Detect which cell encompasses the target text, then output its [x, y] center coordinate. 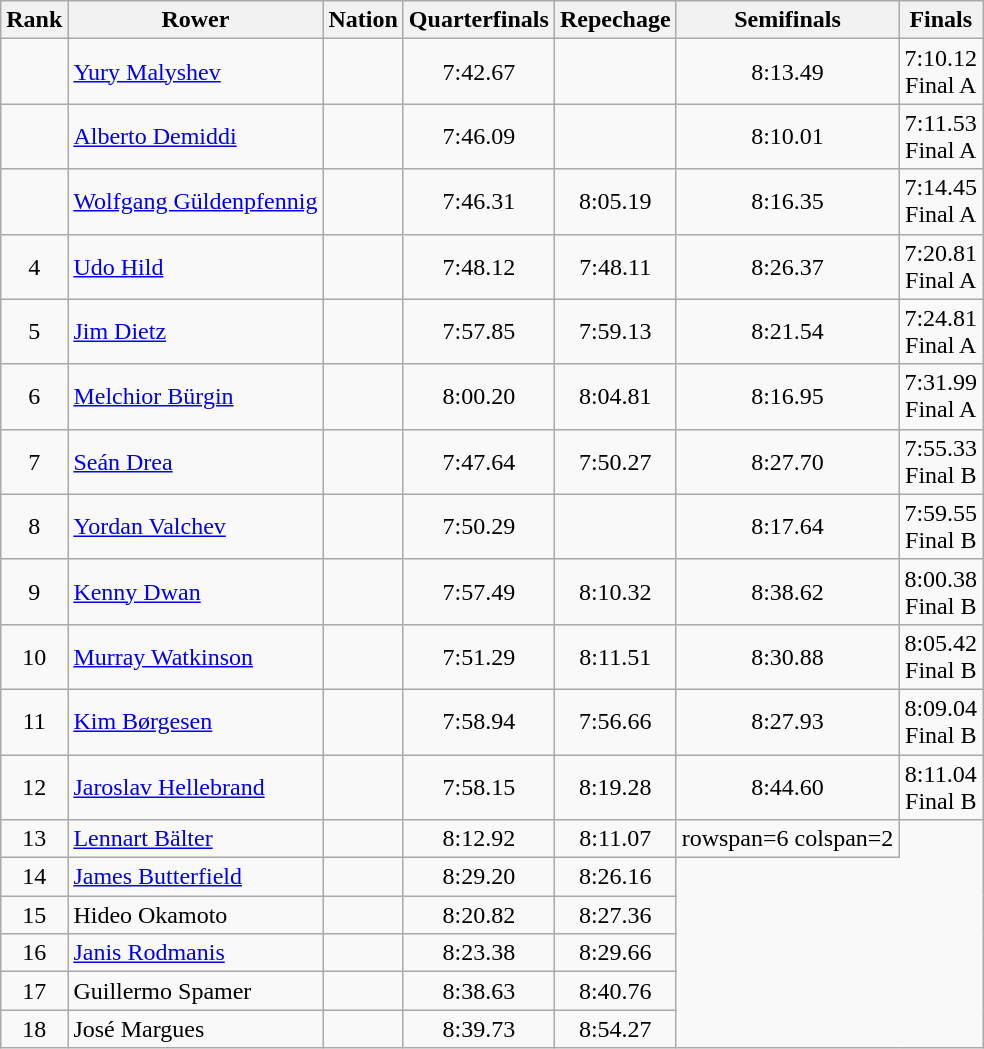
7:46.09 [478, 136]
8:11.51 [615, 656]
7:58.94 [478, 722]
7:48.12 [478, 266]
7:58.15 [478, 786]
Seán Drea [196, 462]
13 [34, 839]
6 [34, 396]
7:50.27 [615, 462]
Jaroslav Hellebrand [196, 786]
8 [34, 526]
8:29.66 [615, 953]
8:11.04Final B [941, 786]
Lennart Bälter [196, 839]
8:27.93 [788, 722]
5 [34, 332]
Alberto Demiddi [196, 136]
8:38.62 [788, 592]
8:10.01 [788, 136]
Jim Dietz [196, 332]
8:44.60 [788, 786]
7:47.64 [478, 462]
Yury Malyshev [196, 72]
7:14.45Final A [941, 202]
7:11.53Final A [941, 136]
9 [34, 592]
Murray Watkinson [196, 656]
8:00.20 [478, 396]
Kim Børgesen [196, 722]
Rank [34, 20]
17 [34, 991]
7:56.66 [615, 722]
7:46.31 [478, 202]
8:12.92 [478, 839]
8:30.88 [788, 656]
8:29.20 [478, 877]
7:31.99Final A [941, 396]
7:57.85 [478, 332]
7:50.29 [478, 526]
James Butterfield [196, 877]
rowspan=6 colspan=2 [788, 839]
Melchior Bürgin [196, 396]
8:26.16 [615, 877]
8:09.04Final B [941, 722]
8:39.73 [478, 1029]
Udo Hild [196, 266]
12 [34, 786]
8:21.54 [788, 332]
14 [34, 877]
8:10.32 [615, 592]
8:16.95 [788, 396]
Hideo Okamoto [196, 915]
8:17.64 [788, 526]
8:05.42Final B [941, 656]
Wolfgang Güldenpfennig [196, 202]
7:48.11 [615, 266]
8:05.19 [615, 202]
Finals [941, 20]
Nation [363, 20]
Kenny Dwan [196, 592]
7:55.33Final B [941, 462]
8:20.82 [478, 915]
8:00.38Final B [941, 592]
7:59.13 [615, 332]
Quarterfinals [478, 20]
4 [34, 266]
Guillermo Spamer [196, 991]
8:54.27 [615, 1029]
7 [34, 462]
7:59.55Final B [941, 526]
8:23.38 [478, 953]
8:27.36 [615, 915]
7:51.29 [478, 656]
8:13.49 [788, 72]
8:27.70 [788, 462]
11 [34, 722]
8:26.37 [788, 266]
Repechage [615, 20]
8:40.76 [615, 991]
15 [34, 915]
8:19.28 [615, 786]
7:57.49 [478, 592]
16 [34, 953]
7:10.12Final A [941, 72]
8:38.63 [478, 991]
Janis Rodmanis [196, 953]
Rower [196, 20]
7:42.67 [478, 72]
8:16.35 [788, 202]
8:04.81 [615, 396]
Semifinals [788, 20]
7:24.81Final A [941, 332]
José Margues [196, 1029]
10 [34, 656]
8:11.07 [615, 839]
Yordan Valchev [196, 526]
7:20.81Final A [941, 266]
18 [34, 1029]
